From the cell containing the given text, extract its center point as [X, Y] coordinate. 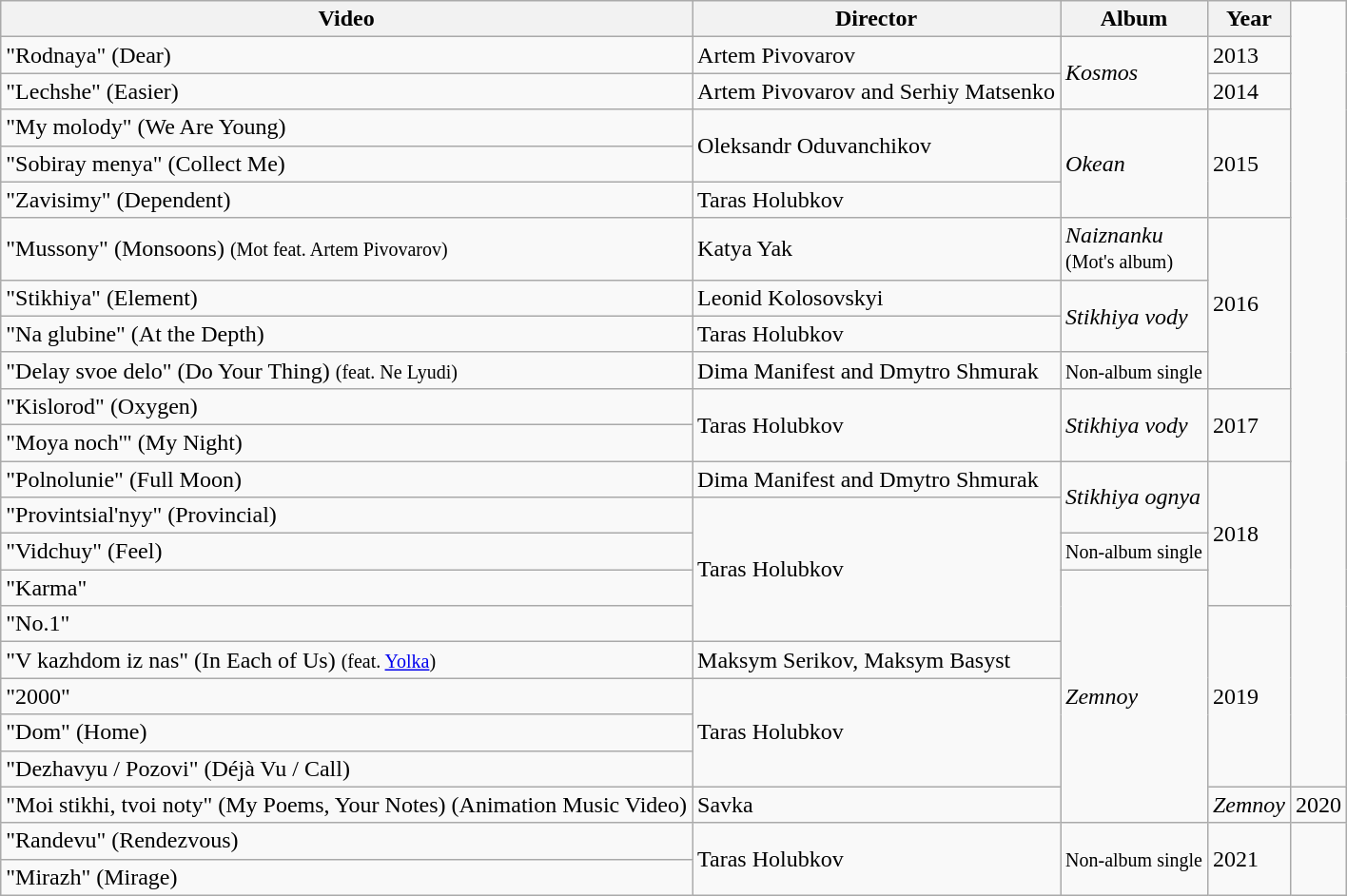
2014 [1248, 91]
2016 [1248, 302]
"Stikhiya" (Element) [346, 298]
"Moi stikhi, tvoi noty" (My Poems, Your Notes) (Animation Music Video) [346, 805]
2019 [1248, 696]
"Sobiray menya" (Collect Me) [346, 164]
"V kazhdom iz nas" (In Each of Us) (feat. Yolka) [346, 660]
"2000" [346, 696]
"My molody" (We Are Young) [346, 127]
Okean [1134, 164]
"Mussony" (Monsoons) (Mot feat. Artem Pivovarov) [346, 249]
"Karma" [346, 588]
Video [346, 19]
2021 [1248, 859]
Leonid Kolosovskyi [877, 298]
"Rodnaya" (Dear) [346, 55]
Savka [877, 805]
Artem Pivovarov [877, 55]
"Moya noch'" (My Night) [346, 442]
"Zavisimy" (Dependent) [346, 200]
Album [1134, 19]
Stikhiya ognya [1134, 497]
Naiznanku(Mot's album) [1134, 249]
"No.1" [346, 624]
2017 [1248, 424]
Artem Pivovarov and Serhiy Matsenko [877, 91]
"Polnolunie" (Full Moon) [346, 478]
Katya Yak [877, 249]
"Dezhavyu / Pozovi" (Déjà Vu / Call) [346, 769]
"Lechshe" (Easier) [346, 91]
Maksym Serikov, Maksym Basyst [877, 660]
"Mirazh" (Mirage) [346, 877]
2020 [1318, 805]
"Randevu" (Rendezvous) [346, 841]
"Vidchuy" (Feel) [346, 552]
2013 [1248, 55]
Oleksandr Oduvanchikov [877, 146]
"Dom" (Home) [346, 732]
"Kislorod" (Oxygen) [346, 406]
"Provintsial'nyy" (Provincial) [346, 516]
Year [1248, 19]
2015 [1248, 164]
"Delay svoe delo" (Do Your Thing) (feat. Ne Lyudi) [346, 370]
"Na glubine" (At the Depth) [346, 334]
Kosmos [1134, 73]
2018 [1248, 533]
Director [877, 19]
